Provide the (X, Y) coordinate of the cell's center where the given text is located.  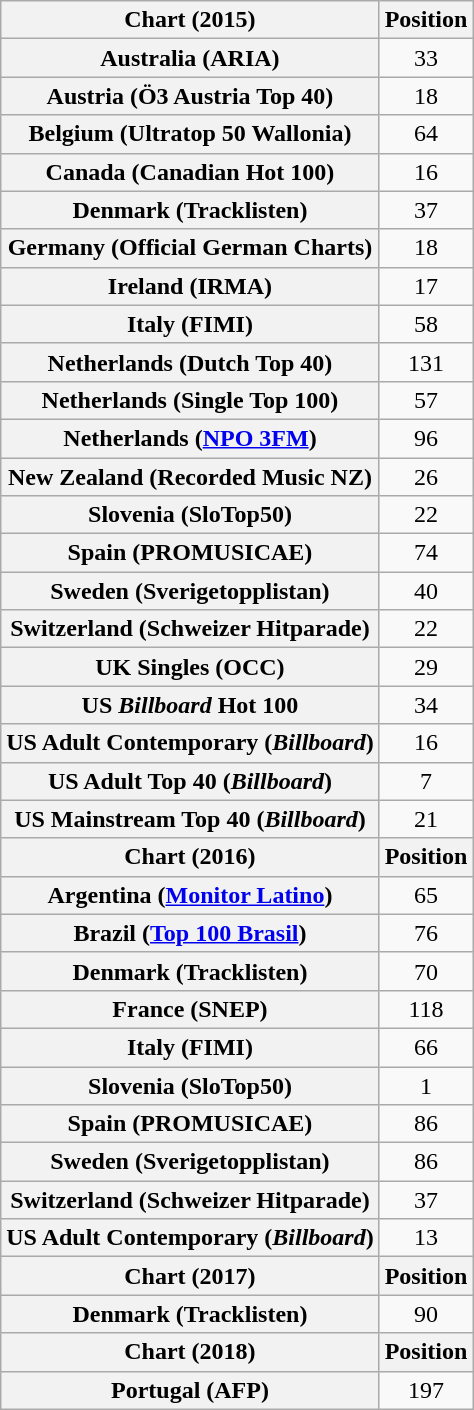
Ireland (IRMA) (190, 286)
France (SNEP) (190, 1009)
Chart (2018) (190, 1352)
Belgium (Ultratop 50 Wallonia) (190, 134)
40 (426, 591)
Chart (2017) (190, 1276)
96 (426, 438)
65 (426, 895)
Brazil (Top 100 Brasil) (190, 933)
UK Singles (OCC) (190, 667)
New Zealand (Recorded Music NZ) (190, 477)
Chart (2016) (190, 857)
Argentina (Monitor Latino) (190, 895)
57 (426, 400)
90 (426, 1314)
US Adult Top 40 (Billboard) (190, 781)
Canada (Canadian Hot 100) (190, 172)
Australia (ARIA) (190, 58)
7 (426, 781)
76 (426, 933)
21 (426, 819)
34 (426, 705)
Chart (2015) (190, 20)
17 (426, 286)
US Mainstream Top 40 (Billboard) (190, 819)
Austria (Ö3 Austria Top 40) (190, 96)
33 (426, 58)
70 (426, 971)
118 (426, 1009)
58 (426, 324)
131 (426, 362)
197 (426, 1390)
Portugal (AFP) (190, 1390)
64 (426, 134)
74 (426, 553)
29 (426, 667)
Netherlands (Single Top 100) (190, 400)
Netherlands (Dutch Top 40) (190, 362)
13 (426, 1238)
Germany (Official German Charts) (190, 248)
US Billboard Hot 100 (190, 705)
66 (426, 1047)
Netherlands (NPO 3FM) (190, 438)
26 (426, 477)
1 (426, 1085)
